Output the [x, y] coordinate of the center of the cell containing the given text.  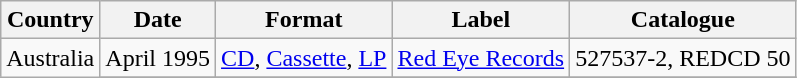
April 1995 [158, 58]
527537-2, REDCD 50 [683, 58]
Label [481, 20]
Country [50, 20]
CD, Cassette, LP [304, 58]
Date [158, 20]
Format [304, 20]
Red Eye Records [481, 58]
Catalogue [683, 20]
Australia [50, 58]
